Return the (x, y) coordinate for the center point of the cell that contains the specified text.  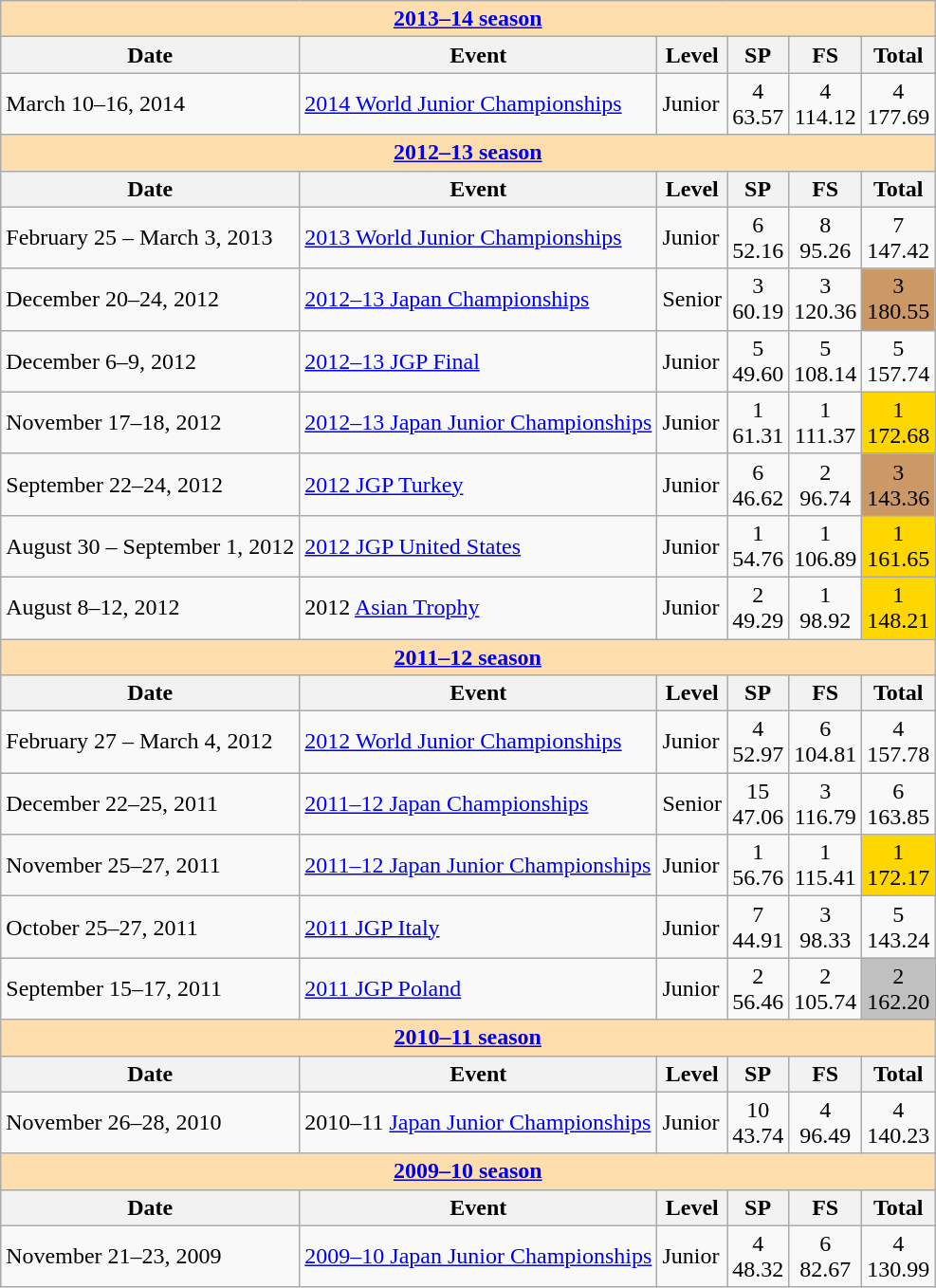
5157.74 (899, 360)
February 27 – March 4, 2012 (150, 742)
256.46 (759, 988)
5108.14 (825, 360)
1111.37 (825, 423)
November 21–23, 2009 (150, 1256)
744.91 (759, 928)
448.32 (759, 1256)
2010–11 Japan Junior Championships (478, 1123)
March 10–16, 2014 (150, 104)
2013 World Junior Championships (478, 237)
398.33 (825, 928)
2012–13 JGP Final (478, 360)
161.31 (759, 423)
September 22–24, 2012 (150, 484)
6104.81 (825, 742)
3120.36 (825, 300)
496.49 (825, 1123)
1148.21 (899, 607)
August 30 – September 1, 2012 (150, 546)
2011–12 Japan Junior Championships (478, 865)
October 25–27, 2011 (150, 928)
2012–13 Japan Junior Championships (478, 423)
1547.06 (759, 804)
7147.42 (899, 237)
1172.17 (899, 865)
1161.65 (899, 546)
4157.78 (899, 742)
4177.69 (899, 104)
1106.89 (825, 546)
1043.74 (759, 1123)
652.16 (759, 237)
2011 JGP Italy (478, 928)
2012–13 season (468, 153)
4114.12 (825, 104)
682.67 (825, 1256)
1115.41 (825, 865)
4130.99 (899, 1256)
3180.55 (899, 300)
2012 Asian Trophy (478, 607)
November 17–18, 2012 (150, 423)
549.60 (759, 360)
2012–13 Japan Championships (478, 300)
2011 JGP Poland (478, 988)
2105.74 (825, 988)
296.74 (825, 484)
February 25 – March 3, 2013 (150, 237)
198.92 (825, 607)
154.76 (759, 546)
2013–14 season (468, 19)
December 6–9, 2012 (150, 360)
2014 World Junior Championships (478, 104)
463.57 (759, 104)
249.29 (759, 607)
2011–12 Japan Championships (478, 804)
2010–11 season (468, 1038)
2009–10 season (468, 1171)
1172.68 (899, 423)
2012 JGP Turkey (478, 484)
6163.85 (899, 804)
November 25–27, 2011 (150, 865)
2012 World Junior Championships (478, 742)
4140.23 (899, 1123)
360.19 (759, 300)
August 8–12, 2012 (150, 607)
5143.24 (899, 928)
December 20–24, 2012 (150, 300)
November 26–28, 2010 (150, 1123)
September 15–17, 2011 (150, 988)
December 22–25, 2011 (150, 804)
646.62 (759, 484)
895.26 (825, 237)
452.97 (759, 742)
2011–12 season (468, 657)
2162.20 (899, 988)
156.76 (759, 865)
2009–10 Japan Junior Championships (478, 1256)
3143.36 (899, 484)
3116.79 (825, 804)
2012 JGP United States (478, 546)
